Detect which cell encompasses the target text, then output its [x, y] center coordinate. 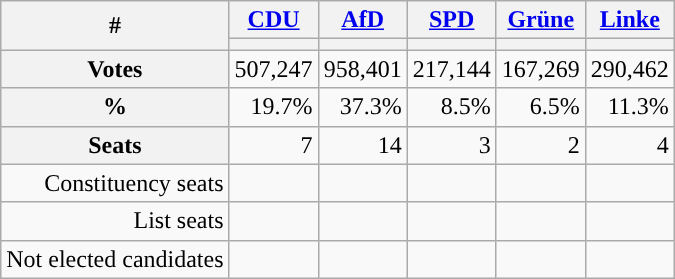
4 [630, 145]
Not elected candidates [115, 259]
19.7% [274, 107]
167,269 [540, 69]
Linke [630, 20]
7 [274, 145]
Votes [115, 69]
958,401 [362, 69]
List seats [115, 221]
% [115, 107]
CDU [274, 20]
Seats [115, 145]
AfD [362, 20]
6.5% [540, 107]
11.3% [630, 107]
37.3% [362, 107]
290,462 [630, 69]
# [115, 26]
2 [540, 145]
Constituency seats [115, 183]
SPD [452, 20]
14 [362, 145]
507,247 [274, 69]
217,144 [452, 69]
3 [452, 145]
8.5% [452, 107]
Grüne [540, 20]
